For the text-containing cell, return its midpoint in (x, y) coordinate format. 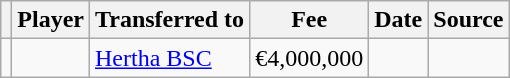
Player (51, 20)
Fee (310, 20)
€4,000,000 (310, 58)
Date (398, 20)
Transferred to (170, 20)
Source (468, 20)
Hertha BSC (170, 58)
